Scan for the cell matching the given text and deliver its [x, y] coordinate at center. 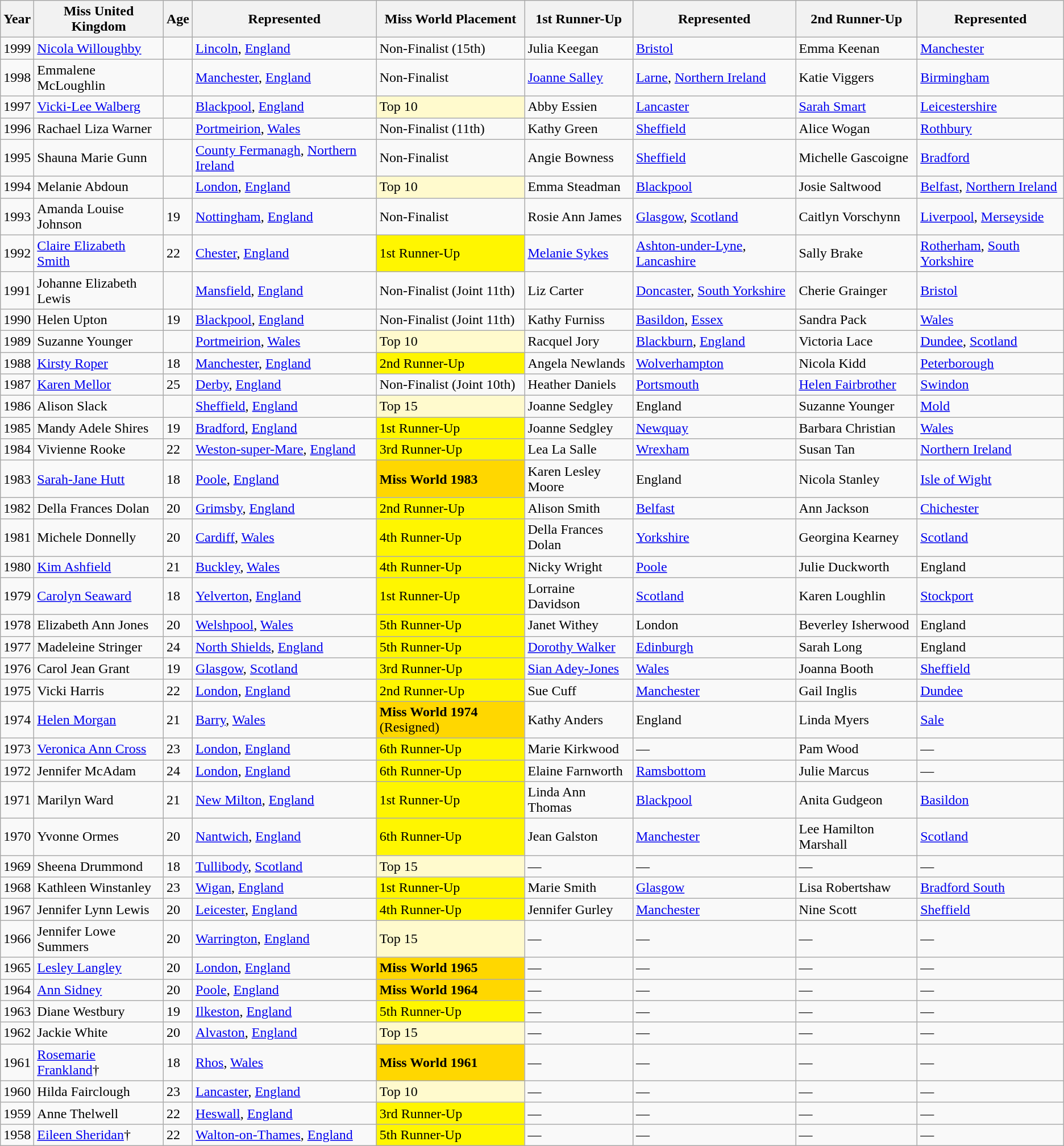
Bradford, England [285, 428]
Miss World 1964 [450, 990]
Bradford [991, 158]
1983 [17, 479]
Eileen Sheridan† [99, 1135]
Rosie Ann James [579, 216]
Walton-on-Thames, England [285, 1135]
Non-Finalist (Joint 10th) [450, 385]
1990 [17, 319]
Julia Keegan [579, 48]
Year [17, 19]
Poole [714, 567]
Wolverhampton [714, 363]
Abby Essien [579, 107]
Isle of Wight [991, 479]
Kathy Green [579, 128]
Vicki Harris [99, 690]
Victoria Lace [857, 341]
Nicola Kidd [857, 363]
Marie Kirkwood [579, 749]
Jackie White [99, 1033]
Rosemarie Frankland† [99, 1062]
Georgina Kearney [857, 538]
1970 [17, 837]
Elizabeth Ann Jones [99, 625]
1992 [17, 254]
Rothbury [991, 128]
Johanne Elizabeth Lewis [99, 290]
Jennifer McAdam [99, 770]
Michelle Gascoigne [857, 158]
Cherie Grainger [857, 290]
1975 [17, 690]
Sarah-Jane Hutt [99, 479]
Alison Slack [99, 406]
1994 [17, 187]
Wigan, England [285, 888]
Dorothy Walker [579, 647]
Nicola Willoughby [99, 48]
1995 [17, 158]
Mold [991, 406]
Grimsby, England [285, 508]
Sandra Pack [857, 319]
Lisa Robertshaw [857, 888]
Kathy Furniss [579, 319]
1984 [17, 450]
Liverpool, Merseyside [991, 216]
Sarah Long [857, 647]
1998 [17, 77]
1973 [17, 749]
1965 [17, 968]
1959 [17, 1113]
Kirsty Roper [99, 363]
North Shields, England [285, 647]
1985 [17, 428]
Nottingham, England [285, 216]
Weston-super-Mare, England [285, 450]
Joanne Salley [579, 77]
1962 [17, 1033]
1966 [17, 939]
1972 [17, 770]
Kathleen Winstanley [99, 888]
Belfast [714, 508]
Ann Jackson [857, 508]
Non-Finalist (15th) [450, 48]
Janet Withey [579, 625]
Claire Elizabeth Smith [99, 254]
Michele Donnelly [99, 538]
Leicestershire [991, 107]
London [714, 625]
Mansfield, England [285, 290]
1978 [17, 625]
1960 [17, 1091]
Helen Fairbrother [857, 385]
Linda Myers [857, 720]
Sian Adey-Jones [579, 668]
Rachael Liza Warner [99, 128]
Sheffield, England [285, 406]
Beverley Isherwood [857, 625]
1986 [17, 406]
Marie Smith [579, 888]
Lee Hamilton Marshall [857, 837]
1982 [17, 508]
1987 [17, 385]
Veronica Ann Cross [99, 749]
Wrexham [714, 450]
Heswall, England [285, 1113]
Basildon [991, 800]
Carolyn Seaward [99, 596]
1989 [17, 341]
Karen Mellor [99, 385]
Anne Thelwell [99, 1113]
Glasgow [714, 888]
Sarah Smart [857, 107]
Melanie Sykes [579, 254]
Bradford South [991, 888]
Mandy Adele Shires [99, 428]
25 [177, 385]
Diane Westbury [99, 1011]
Lancaster, England [285, 1091]
Jennifer Gurley [579, 910]
Non-Finalist (11th) [450, 128]
Kathy Anders [579, 720]
1976 [17, 668]
Peterborough [991, 363]
Barry, Wales [285, 720]
Emma Keenan [857, 48]
1981 [17, 538]
1997 [17, 107]
1961 [17, 1062]
Caitlyn Vorschynn [857, 216]
Nine Scott [857, 910]
Derby, England [285, 385]
Shauna Marie Gunn [99, 158]
Racquel Jory [579, 341]
Leicester, England [285, 910]
Yelverton, England [285, 596]
Jennifer Lynn Lewis [99, 910]
Joanna Booth [857, 668]
Gail Inglis [857, 690]
Josie Saltwood [857, 187]
Carol Jean Grant [99, 668]
Tullibody, Scotland [285, 866]
Barbara Christian [857, 428]
1993 [17, 216]
Emmalene McLoughlin [99, 77]
Susan Tan [857, 450]
Birmingham [991, 77]
Age [177, 19]
Doncaster, South Yorkshire [714, 290]
Edinburgh [714, 647]
Elaine Farnworth [579, 770]
1980 [17, 567]
Emma Steadman [579, 187]
Jennifer Lowe Summers [99, 939]
Miss World 1974 (Resigned) [450, 720]
Nicky Wright [579, 567]
1979 [17, 596]
Yvonne Ormes [99, 837]
Swindon [991, 385]
1974 [17, 720]
Newquay [714, 428]
Larne, Northern Ireland [714, 77]
1967 [17, 910]
Vicki-Lee Walberg [99, 107]
Angie Bowness [579, 158]
1969 [17, 866]
1968 [17, 888]
Warrington, England [285, 939]
Chichester [991, 508]
Lea La Salle [579, 450]
Welshpool, Wales [285, 625]
Rhos, Wales [285, 1062]
Julie Marcus [857, 770]
Marilyn Ward [99, 800]
Alice Wogan [857, 128]
Madeleine Stringer [99, 647]
Helen Morgan [99, 720]
Julie Duckworth [857, 567]
Miss World 1983 [450, 479]
Sheena Drummond [99, 866]
Portsmouth [714, 385]
Sally Brake [857, 254]
Ann Sidney [99, 990]
Helen Upton [99, 319]
Lancaster [714, 107]
New Milton, England [285, 800]
Miss World 1961 [450, 1062]
1963 [17, 1011]
Pam Wood [857, 749]
Lorraine Davidson [579, 596]
1971 [17, 800]
1977 [17, 647]
Heather Daniels [579, 385]
Alvaston, England [285, 1033]
Yorkshire [714, 538]
Hilda Fairclough [99, 1091]
Nantwich, England [285, 837]
Northern Ireland [991, 450]
Miss United Kingdom [99, 19]
Ashton-under-Lyne, Lancashire [714, 254]
Basildon, Essex [714, 319]
Alison Smith [579, 508]
1996 [17, 128]
Angela Newlands [579, 363]
Vivienne Rooke [99, 450]
1991 [17, 290]
Lincoln, England [285, 48]
Nicola Stanley [857, 479]
Miss World Placement [450, 19]
Kim Ashfield [99, 567]
Miss World 1965 [450, 968]
Amanda Louise Johnson [99, 216]
Jean Galston [579, 837]
Karen Lesley Moore [579, 479]
Linda Ann Thomas [579, 800]
Katie Viggers [857, 77]
Karen Loughlin [857, 596]
Dundee, Scotland [991, 341]
1958 [17, 1135]
Rotherham, South Yorkshire [991, 254]
Chester, England [285, 254]
1999 [17, 48]
Ilkeston, England [285, 1011]
Sue Cuff [579, 690]
Buckley, Wales [285, 567]
Blackburn, England [714, 341]
Lesley Langley [99, 968]
1988 [17, 363]
Sale [991, 720]
Dundee [991, 690]
Cardiff, Wales [285, 538]
Anita Gudgeon [857, 800]
1964 [17, 990]
Belfast, Northern Ireland [991, 187]
Liz Carter [579, 290]
Stockport [991, 596]
Melanie Abdoun [99, 187]
Ramsbottom [714, 770]
County Fermanagh, Northern Ireland [285, 158]
